Output the [X, Y] coordinate of the center of the cell containing the given text.  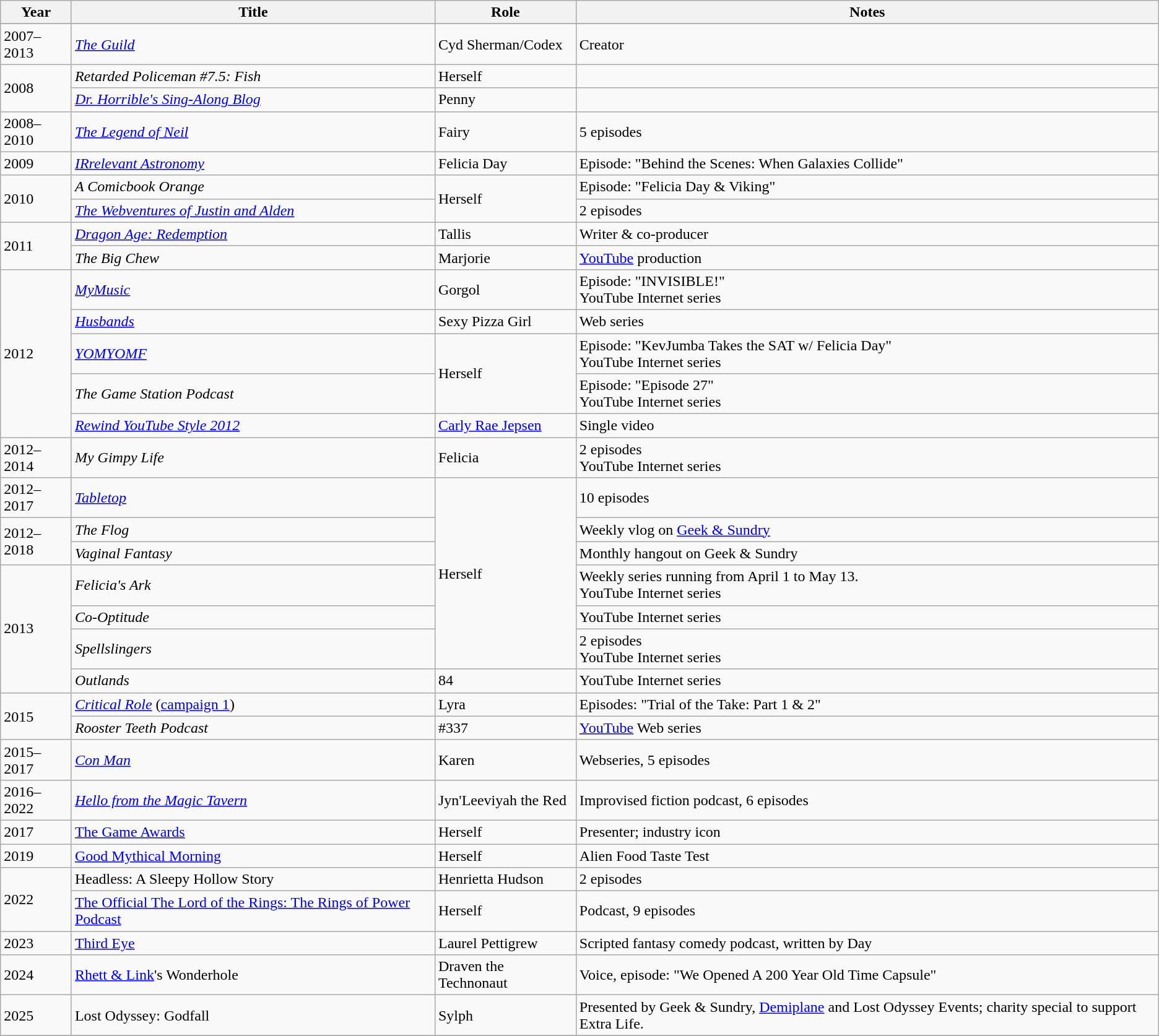
Carly Rae Jepsen [505, 426]
Webseries, 5 episodes [867, 760]
Husbands [253, 321]
10 episodes [867, 498]
Voice, episode: "We Opened A 200 Year Old Time Capsule" [867, 975]
2012–2014 [36, 458]
The Big Chew [253, 257]
2024 [36, 975]
The Official The Lord of the Rings: The Rings of Power Podcast [253, 911]
Role [505, 12]
Title [253, 12]
Sylph [505, 1015]
Lyra [505, 704]
Episode: "Episode 27"YouTube Internet series [867, 394]
#337 [505, 728]
YouTube Web series [867, 728]
5 episodes [867, 131]
YOMYOMF [253, 353]
Con Man [253, 760]
My Gimpy Life [253, 458]
Lost Odyssey: Godfall [253, 1015]
Dragon Age: Redemption [253, 234]
Headless: A Sleepy Hollow Story [253, 879]
Rhett & Link's Wonderhole [253, 975]
2012–2018 [36, 542]
Episode: "Felicia Day & Viking" [867, 187]
2008 [36, 88]
Weekly vlog on Geek & Sundry [867, 530]
Single video [867, 426]
Felicia Day [505, 163]
Jyn'Leeviyah the Red [505, 800]
Good Mythical Morning [253, 856]
Episode: "INVISIBLE!"YouTube Internet series [867, 290]
A Comicbook Orange [253, 187]
Rooster Teeth Podcast [253, 728]
2019 [36, 856]
Creator [867, 45]
Alien Food Taste Test [867, 856]
84 [505, 681]
Rewind YouTube Style 2012 [253, 426]
2012–2017 [36, 498]
Weekly series running from April 1 to May 13.YouTube Internet series [867, 585]
Presented by Geek & Sundry, Demiplane and Lost Odyssey Events; charity special to support Extra Life. [867, 1015]
MyMusic [253, 290]
2023 [36, 943]
The Webventures of Justin and Alden [253, 210]
YouTube production [867, 257]
2011 [36, 246]
Henrietta Hudson [505, 879]
Outlands [253, 681]
2015–2017 [36, 760]
Hello from the Magic Tavern [253, 800]
The Game Awards [253, 832]
Episodes: "Trial of the Take: Part 1 & 2" [867, 704]
2015 [36, 716]
Web series [867, 321]
Presenter; industry icon [867, 832]
Critical Role (campaign 1) [253, 704]
Tallis [505, 234]
2010 [36, 199]
Notes [867, 12]
2008–2010 [36, 131]
2007–2013 [36, 45]
Third Eye [253, 943]
Tabletop [253, 498]
Marjorie [505, 257]
Co-Optitude [253, 617]
The Game Station Podcast [253, 394]
Gorgol [505, 290]
IRrelevant Astronomy [253, 163]
2025 [36, 1015]
2013 [36, 629]
Cyd Sherman/Codex [505, 45]
2022 [36, 900]
Scripted fantasy comedy podcast, written by Day [867, 943]
2012 [36, 353]
Monthly hangout on Geek & Sundry [867, 553]
Writer & co-producer [867, 234]
Sexy Pizza Girl [505, 321]
2017 [36, 832]
Fairy [505, 131]
Vaginal Fantasy [253, 553]
Draven the Technonaut [505, 975]
Laurel Pettigrew [505, 943]
Podcast, 9 episodes [867, 911]
The Guild [253, 45]
The Legend of Neil [253, 131]
Episode: "KevJumba Takes the SAT w/ Felicia Day"YouTube Internet series [867, 353]
Dr. Horrible's Sing-Along Blog [253, 100]
Improvised fiction podcast, 6 episodes [867, 800]
Episode: "Behind the Scenes: When Galaxies Collide" [867, 163]
Penny [505, 100]
Retarded Policeman #7.5: Fish [253, 76]
Karen [505, 760]
2016–2022 [36, 800]
Year [36, 12]
Felicia's Ark [253, 585]
2009 [36, 163]
The Flog [253, 530]
Felicia [505, 458]
Spellslingers [253, 649]
